Detect which cell encompasses the target text, then output its (X, Y) center coordinate. 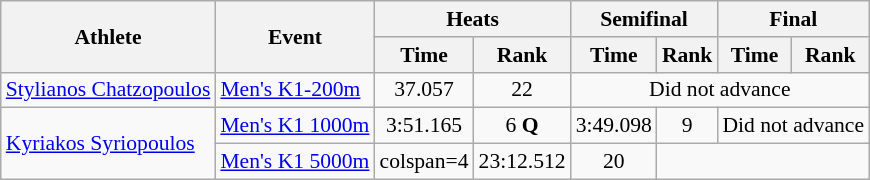
20 (614, 162)
37.057 (424, 90)
3:51.165 (424, 126)
22 (522, 90)
Kyriakos Syriopoulos (108, 144)
Final (793, 19)
9 (688, 126)
Event (294, 36)
23:12.512 (522, 162)
Stylianos Chatzopoulos (108, 90)
Athlete (108, 36)
Men's K1 1000m (294, 126)
colspan=4 (424, 162)
Men's K1-200m (294, 90)
Men's K1 5000m (294, 162)
3:49.098 (614, 126)
Semifinal (644, 19)
Heats (472, 19)
6 Q (522, 126)
